Locate the cell with the specified text and output its (X, Y) center coordinate. 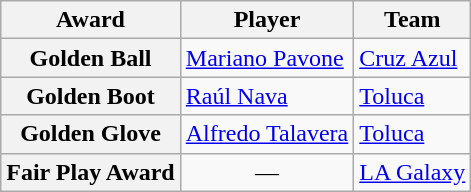
Fair Play Award (91, 172)
Golden Ball (91, 58)
Alfredo Talavera (267, 134)
Mariano Pavone (267, 58)
— (267, 172)
Raúl Nava (267, 96)
Golden Glove (91, 134)
LA Galaxy (412, 172)
Team (412, 20)
Cruz Azul (412, 58)
Award (91, 20)
Player (267, 20)
Golden Boot (91, 96)
